Pinpoint the cell where the given text exists, returning its [x, y] midpoint coordinate. 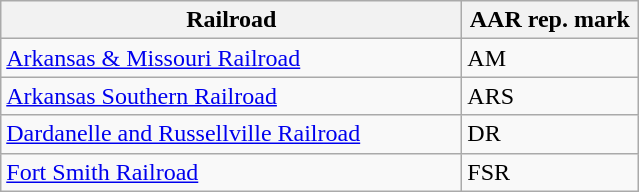
Fort Smith Railroad [232, 172]
Arkansas & Missouri Railroad [232, 58]
Dardanelle and Russellville Railroad [232, 134]
AAR rep. mark [550, 20]
AM [550, 58]
DR [550, 134]
FSR [550, 172]
Arkansas Southern Railroad [232, 96]
Railroad [232, 20]
ARS [550, 96]
